Return [X, Y] of the center of cell containing provided text 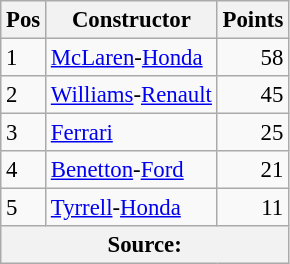
Source: [145, 245]
Benetton-Ford [132, 170]
3 [24, 133]
58 [252, 58]
11 [252, 208]
2 [24, 95]
Tyrrell-Honda [132, 208]
Pos [24, 20]
Points [252, 20]
21 [252, 170]
McLaren-Honda [132, 58]
45 [252, 95]
1 [24, 58]
Constructor [132, 20]
25 [252, 133]
5 [24, 208]
Ferrari [132, 133]
4 [24, 170]
Williams-Renault [132, 95]
